Detect which cell encompasses the target text, then output its [X, Y] center coordinate. 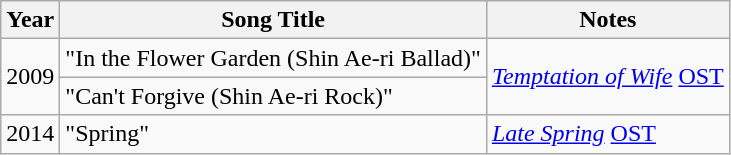
2014 [30, 134]
Notes [608, 20]
"In the Flower Garden (Shin Ae-ri Ballad)" [274, 58]
Late Spring OST [608, 134]
2009 [30, 77]
"Spring" [274, 134]
Year [30, 20]
Temptation of Wife OST [608, 77]
"Can't Forgive (Shin Ae-ri Rock)" [274, 96]
Song Title [274, 20]
